From the cell containing the given text, extract its center point as (X, Y) coordinate. 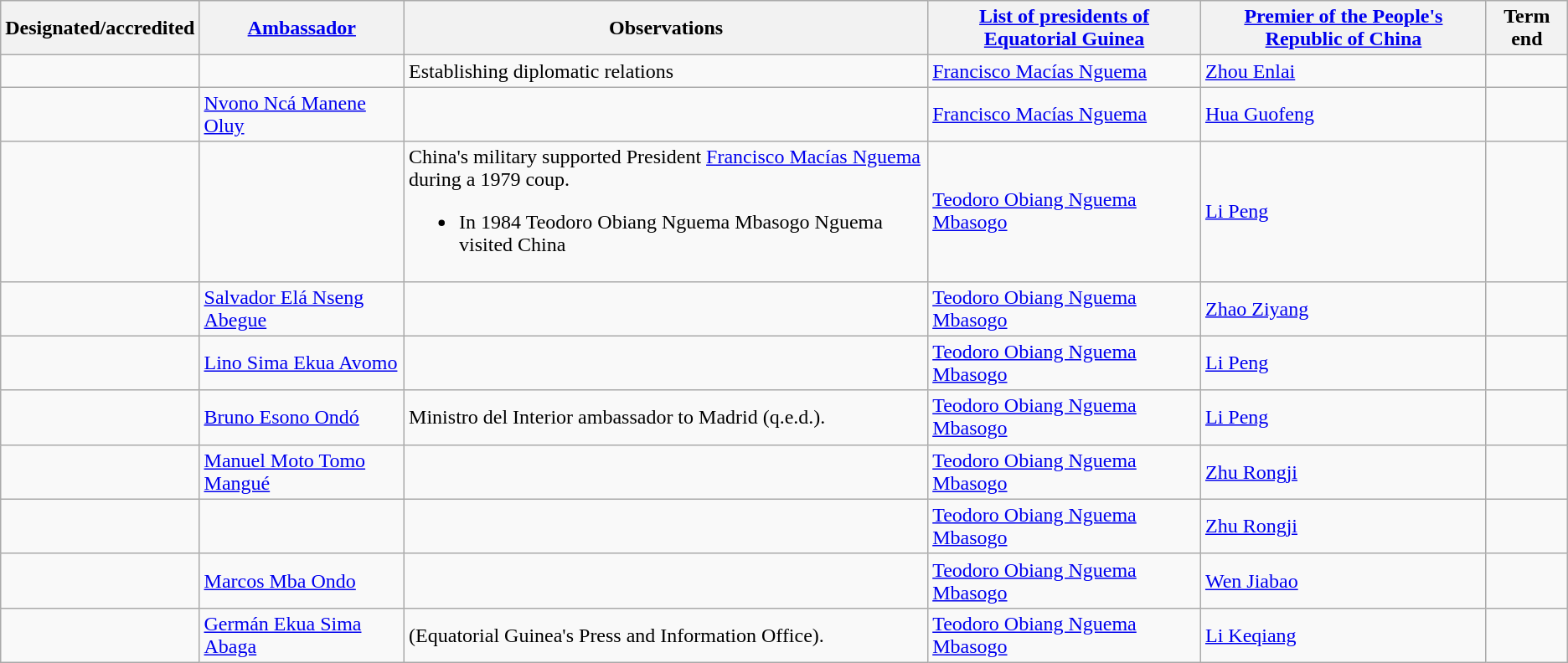
Nvono Ncá Manene Oluy (302, 114)
Salvador Elá Nseng Abegue (302, 308)
Lino Sima Ekua Avomo (302, 363)
Establishing diplomatic relations (667, 71)
Observations (667, 28)
List of presidents of Equatorial Guinea (1065, 28)
China's military supported President Francisco Macías Nguema during a 1979 coup.In 1984 Teodoro Obiang Nguema Mbasogo Nguema visited China (667, 211)
Manuel Moto Tomo Mangué (302, 472)
Ambassador (302, 28)
Bruno Esono Ondó (302, 417)
Zhao Ziyang (1344, 308)
Premier of the People's Republic of China (1344, 28)
Designated/accredited (101, 28)
Marcos Mba Ondo (302, 581)
Li Keqiang (1344, 635)
Term end (1526, 28)
Zhou Enlai (1344, 71)
Ministro del Interior ambassador to Madrid (q.e.d.). (667, 417)
Wen Jiabao (1344, 581)
(Equatorial Guinea's Press and Information Office). (667, 635)
Hua Guofeng (1344, 114)
Germán Ekua Sima Abaga (302, 635)
